Return the [x, y] coordinate for the center point of the cell that contains the specified text.  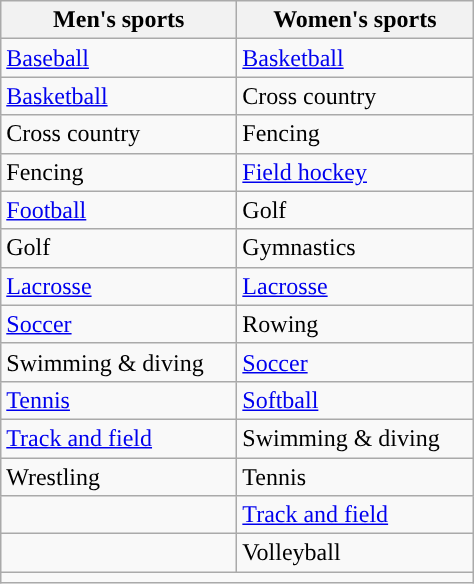
Rowing [355, 324]
Gymnastics [355, 248]
Softball [355, 400]
Wrestling [119, 477]
Field hockey [355, 172]
Football [119, 210]
Volleyball [355, 553]
Men's sports [119, 20]
Baseball [119, 58]
Women's sports [355, 20]
